Pinpoint the cell where the given text exists, returning its (X, Y) midpoint coordinate. 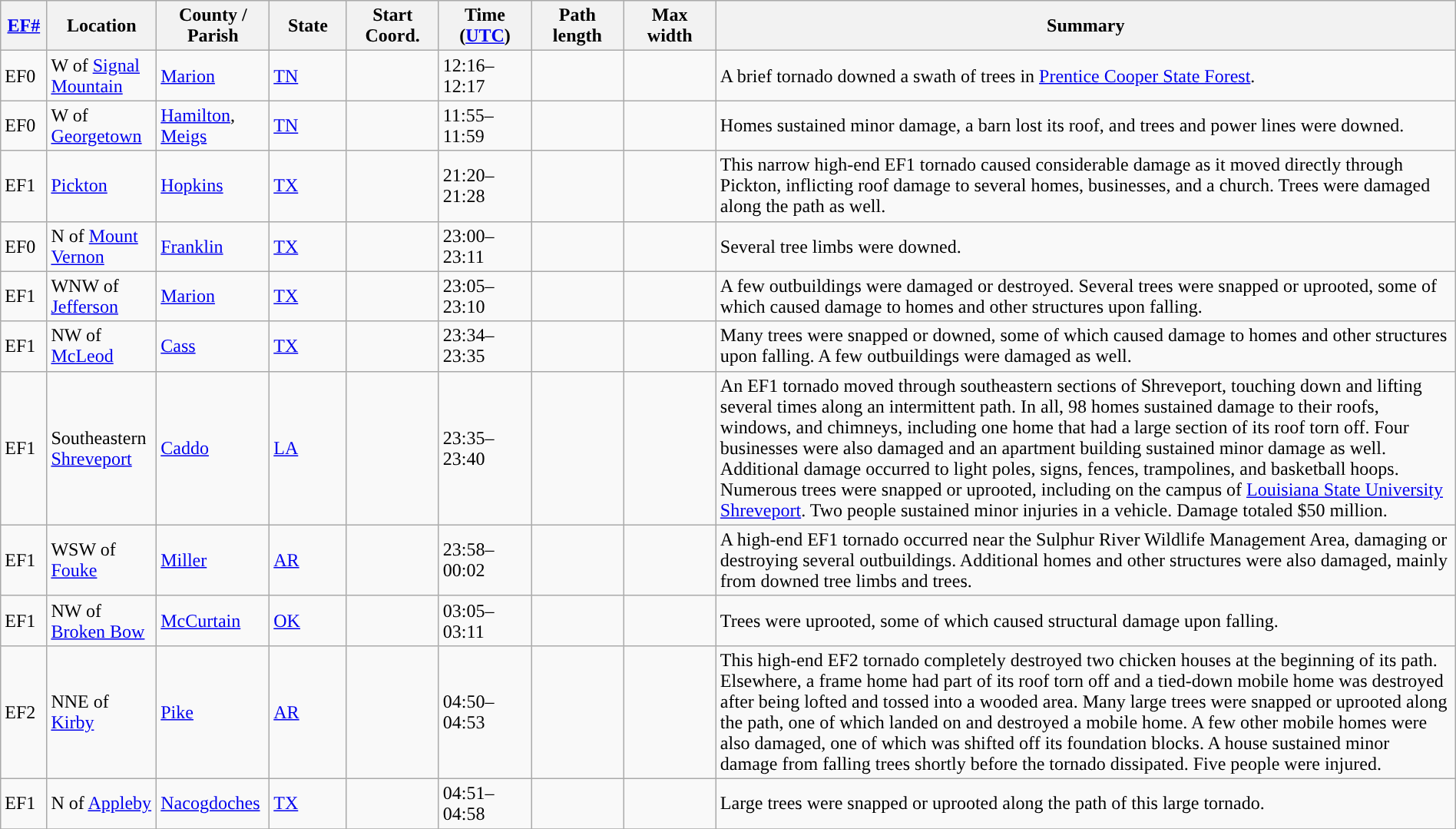
State (308, 26)
N of Mount Vernon (101, 246)
NW of McLeod (101, 346)
Max width (670, 26)
Franklin (213, 246)
Nacogdoches (213, 804)
Several tree limbs were downed. (1086, 246)
Pickton (101, 186)
EF# (24, 26)
OK (308, 621)
23:00–23:11 (485, 246)
W of Signal Mountain (101, 75)
County / Parish (213, 26)
04:50–04:53 (485, 711)
McCurtain (213, 621)
WNW of Jefferson (101, 297)
Miller (213, 560)
Pike (213, 711)
Large trees were snapped or uprooted along the path of this large tornado. (1086, 804)
Summary (1086, 26)
04:51–04:58 (485, 804)
Homes sustained minor damage, a barn lost its roof, and trees and power lines were downed. (1086, 126)
Many trees were snapped or downed, some of which caused damage to homes and other structures upon falling. A few outbuildings were damaged as well. (1086, 346)
11:55–11:59 (485, 126)
12:16–12:17 (485, 75)
WSW of Fouke (101, 560)
N of Appleby (101, 804)
Location (101, 26)
Caddo (213, 448)
Time (UTC) (485, 26)
Trees were uprooted, some of which caused structural damage upon falling. (1086, 621)
Path length (577, 26)
21:20–21:28 (485, 186)
Cass (213, 346)
Start Coord. (392, 26)
NW of Broken Bow (101, 621)
EF2 (24, 711)
03:05–03:11 (485, 621)
NNE of Kirby (101, 711)
LA (308, 448)
Hamilton, Meigs (213, 126)
Southeastern Shreveport (101, 448)
Hopkins (213, 186)
23:58–00:02 (485, 560)
23:05–23:10 (485, 297)
23:35–23:40 (485, 448)
23:34–23:35 (485, 346)
A brief tornado downed a swath of trees in Prentice Cooper State Forest. (1086, 75)
W of Georgetown (101, 126)
